From the cell containing the given text, extract its center point as (x, y) coordinate. 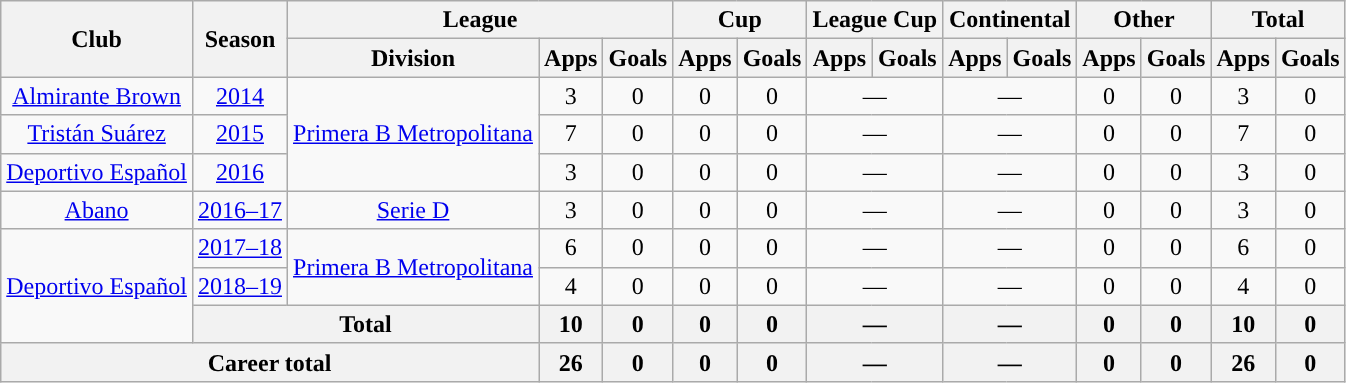
2014 (240, 96)
2016 (240, 172)
League (480, 20)
2016–17 (240, 210)
League Cup (875, 20)
Career total (270, 362)
Abano (97, 210)
Other (1144, 20)
2015 (240, 134)
Tristán Suárez (97, 134)
Club (97, 39)
Cup (740, 20)
2018–19 (240, 286)
Continental (1010, 20)
Almirante Brown (97, 96)
Serie D (414, 210)
Season (240, 39)
2017–18 (240, 248)
Division (414, 58)
